Return the [x, y] coordinate for the center point of the cell that contains the specified text.  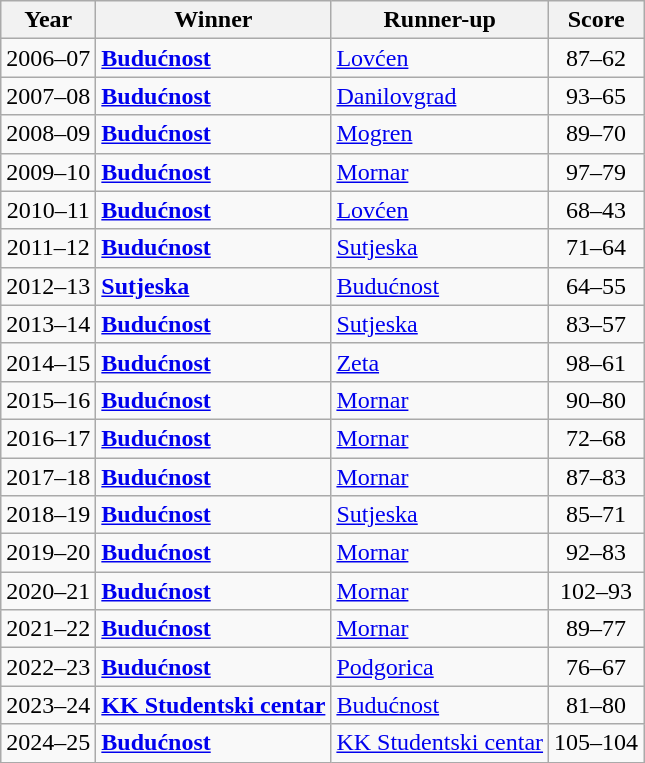
81–80 [596, 705]
105–104 [596, 743]
90–80 [596, 400]
85–71 [596, 515]
Year [48, 20]
102–93 [596, 591]
Score [596, 20]
93–65 [596, 96]
2022–23 [48, 667]
Danilovgrad [440, 96]
2016–17 [48, 438]
89–77 [596, 629]
Mogren [440, 134]
87–83 [596, 477]
2024–25 [48, 743]
2013–14 [48, 324]
83–57 [596, 324]
2020–21 [48, 591]
72–68 [596, 438]
2017–18 [48, 477]
2015–16 [48, 400]
76–67 [596, 667]
Podgorica [440, 667]
Runner-up [440, 20]
2014–15 [48, 362]
2009–10 [48, 172]
87–62 [596, 58]
2023–24 [48, 705]
71–64 [596, 248]
2010–11 [48, 210]
2019–20 [48, 553]
2008–09 [48, 134]
2012–13 [48, 286]
97–79 [596, 172]
68–43 [596, 210]
2021–22 [48, 629]
2006–07 [48, 58]
2018–19 [48, 515]
89–70 [596, 134]
Zeta [440, 362]
92–83 [596, 553]
Winner [214, 20]
2011–12 [48, 248]
98–61 [596, 362]
2007–08 [48, 96]
64–55 [596, 286]
